Pinpoint the cell where the given text exists, returning its [x, y] midpoint coordinate. 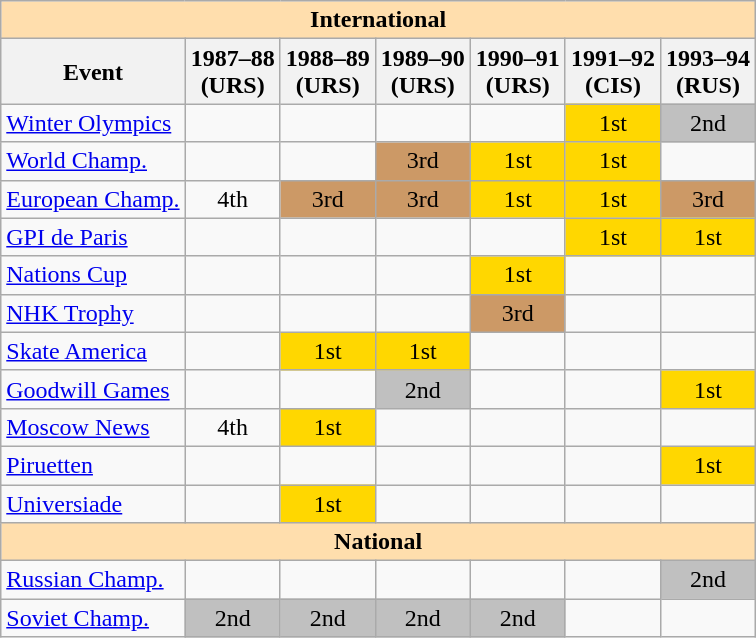
European Champ. [93, 199]
Skate America [93, 351]
Winter Olympics [93, 123]
GPI de Paris [93, 237]
1988–89 (URS) [328, 72]
Soviet Champ. [93, 618]
1990–91 (URS) [518, 72]
1989–90 (URS) [422, 72]
1991–92 (CIS) [612, 72]
World Champ. [93, 161]
Russian Champ. [93, 580]
Universiade [93, 503]
Goodwill Games [93, 389]
Moscow News [93, 427]
NHK Trophy [93, 313]
1987–88 (URS) [232, 72]
International [378, 20]
National [378, 542]
Event [93, 72]
Nations Cup [93, 275]
Piruetten [93, 465]
1993–94 (RUS) [708, 72]
